Extract the (x, y) coordinate from the center of the cell holding the provided text.  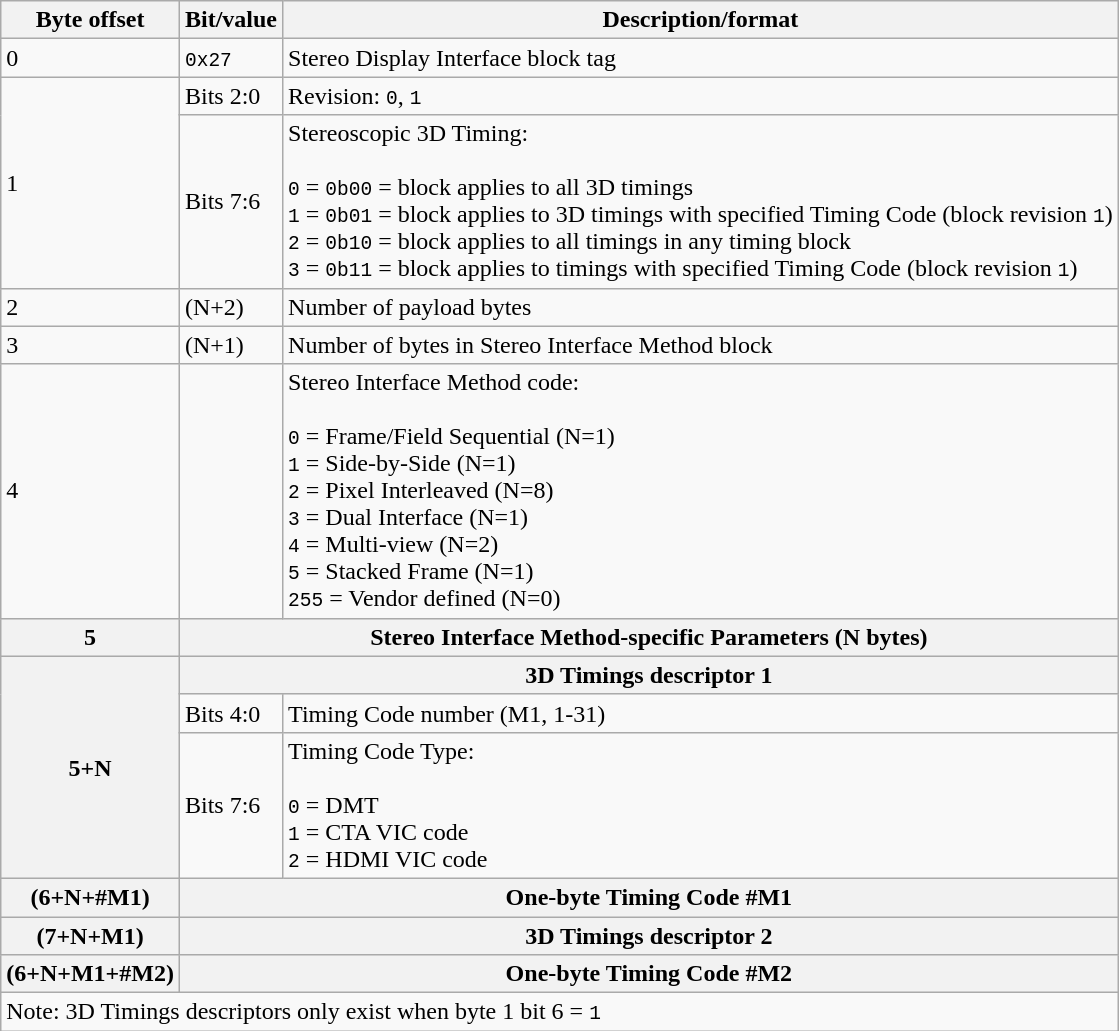
Timing Code Type:0 = DMT 1 = CTA VIC code 2 = HDMI VIC code (701, 805)
5+N (90, 767)
(N+1) (230, 345)
(7+N+M1) (90, 935)
Bits 2:0 (230, 96)
0x27 (230, 58)
Number of bytes in Stereo Interface Method block (701, 345)
3D Timings descriptor 1 (648, 675)
Stereo Display Interface block tag (701, 58)
3 (90, 345)
2 (90, 307)
One-byte Timing Code #M1 (648, 897)
Bits 4:0 (230, 713)
(6+N+#M1) (90, 897)
Revision: 0, 1 (701, 96)
Stereo Interface Method-specific Parameters (N bytes) (648, 637)
0 (90, 58)
5 (90, 637)
3D Timings descriptor 2 (648, 935)
1 (90, 182)
Timing Code number (M1, 1-31) (701, 713)
(N+2) (230, 307)
One-byte Timing Code #M2 (648, 974)
Bit/value (230, 20)
Byte offset (90, 20)
4 (90, 491)
(6+N+M1+#M2) (90, 974)
Number of payload bytes (701, 307)
Description/format (701, 20)
Note: 3D Timings descriptors only exist when byte 1 bit 6 = 1 (560, 1012)
